From the cell containing the given text, extract its center point as [X, Y] coordinate. 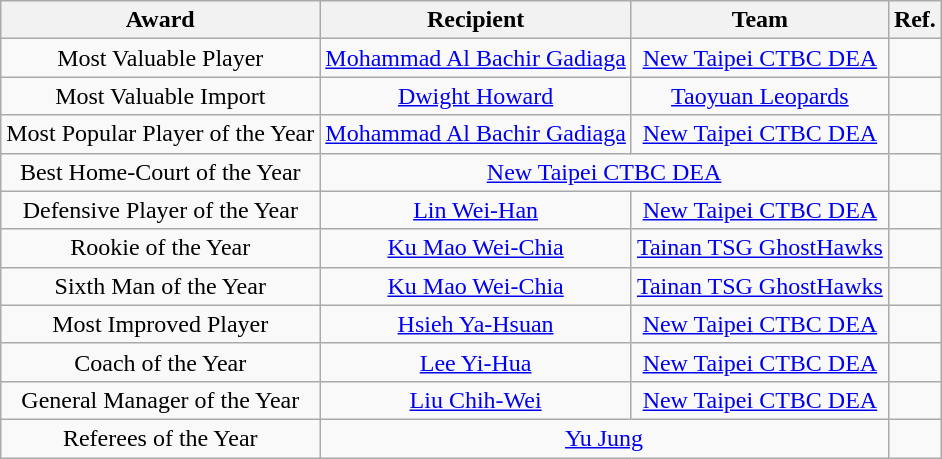
Best Home-Court of the Year [160, 172]
Referees of the Year [160, 438]
Hsieh Ya-Hsuan [476, 324]
Team [760, 20]
Rookie of the Year [160, 248]
Most Popular Player of the Year [160, 134]
Yu Jung [604, 438]
Defensive Player of the Year [160, 210]
Most Improved Player [160, 324]
Dwight Howard [476, 96]
Lee Yi-Hua [476, 362]
Award [160, 20]
Ref. [914, 20]
Lin Wei-Han [476, 210]
General Manager of the Year [160, 400]
Recipient [476, 20]
Liu Chih-Wei [476, 400]
Sixth Man of the Year [160, 286]
Most Valuable Import [160, 96]
Coach of the Year [160, 362]
Most Valuable Player [160, 58]
Taoyuan Leopards [760, 96]
